Locate the cell with the specified text and output its (X, Y) center coordinate. 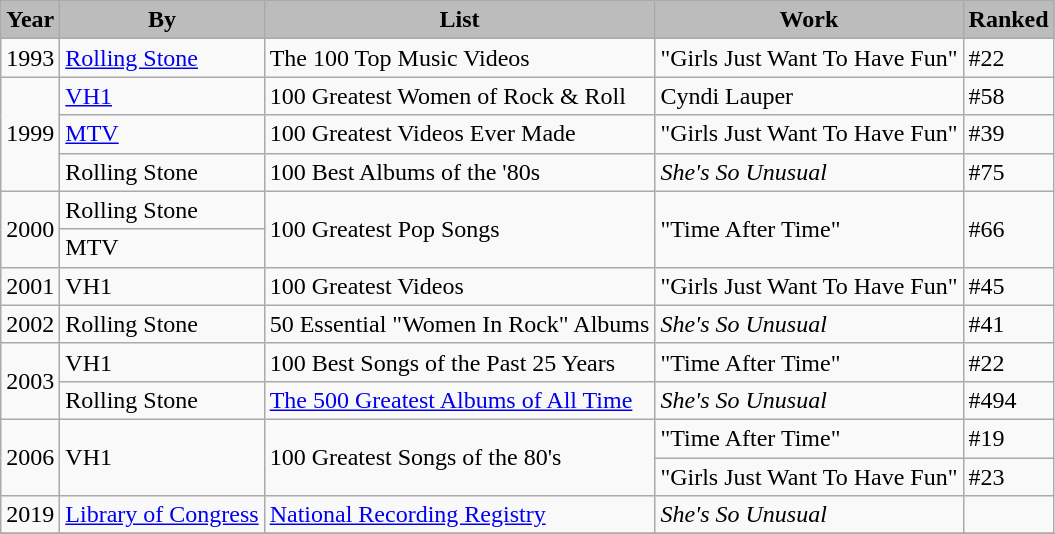
National Recording Registry (460, 515)
100 Greatest Videos Ever Made (460, 134)
100 Greatest Songs of the 80's (460, 457)
100 Best Songs of the Past 25 Years (460, 362)
100 Greatest Videos (460, 286)
100 Greatest Pop Songs (460, 229)
The 500 Greatest Albums of All Time (460, 400)
#39 (1008, 134)
1993 (30, 58)
#45 (1008, 286)
2006 (30, 457)
#23 (1008, 477)
#66 (1008, 229)
The 100 Top Music Videos (460, 58)
1999 (30, 134)
Work (809, 20)
#494 (1008, 400)
#75 (1008, 172)
#41 (1008, 324)
2019 (30, 515)
50 Essential "Women In Rock" Albums (460, 324)
100 Greatest Women of Rock & Roll (460, 96)
Cyndi Lauper (809, 96)
Year (30, 20)
List (460, 20)
By (162, 20)
2001 (30, 286)
2003 (30, 381)
Ranked (1008, 20)
Library of Congress (162, 515)
#58 (1008, 96)
2000 (30, 229)
2002 (30, 324)
100 Best Albums of the '80s (460, 172)
#19 (1008, 438)
